From the cell containing the given text, extract its center point as [X, Y] coordinate. 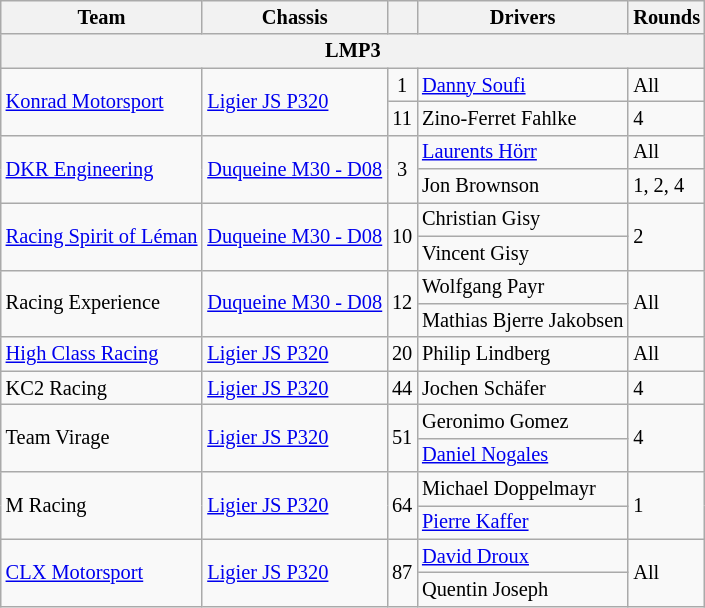
Quentin Joseph [522, 589]
Philip Lindberg [522, 354]
3 [402, 168]
Wolfgang Payr [522, 287]
20 [402, 354]
12 [402, 304]
Jochen Schäfer [522, 388]
Zino-Ferret Fahlke [522, 118]
David Droux [522, 556]
M Racing [102, 506]
Geronimo Gomez [522, 421]
Michael Doppelmayr [522, 489]
10 [402, 236]
Pierre Kaffer [522, 522]
1, 2, 4 [666, 186]
44 [402, 388]
Team [102, 17]
Jon Brownson [522, 186]
Christian Gisy [522, 219]
Vincent Gisy [522, 253]
Drivers [522, 17]
LMP3 [353, 51]
Racing Experience [102, 304]
51 [402, 438]
Chassis [294, 17]
Mathias Bjerre Jakobsen [522, 320]
Racing Spirit of Léman [102, 236]
DKR Engineering [102, 168]
Danny Soufi [522, 85]
Rounds [666, 17]
Laurents Hörr [522, 152]
Konrad Motorsport [102, 102]
2 [666, 236]
Daniel Nogales [522, 455]
CLX Motorsport [102, 572]
High Class Racing [102, 354]
Team Virage [102, 438]
64 [402, 506]
KC2 Racing [102, 388]
11 [402, 118]
87 [402, 572]
